From the cell containing the given text, extract its center point as (x, y) coordinate. 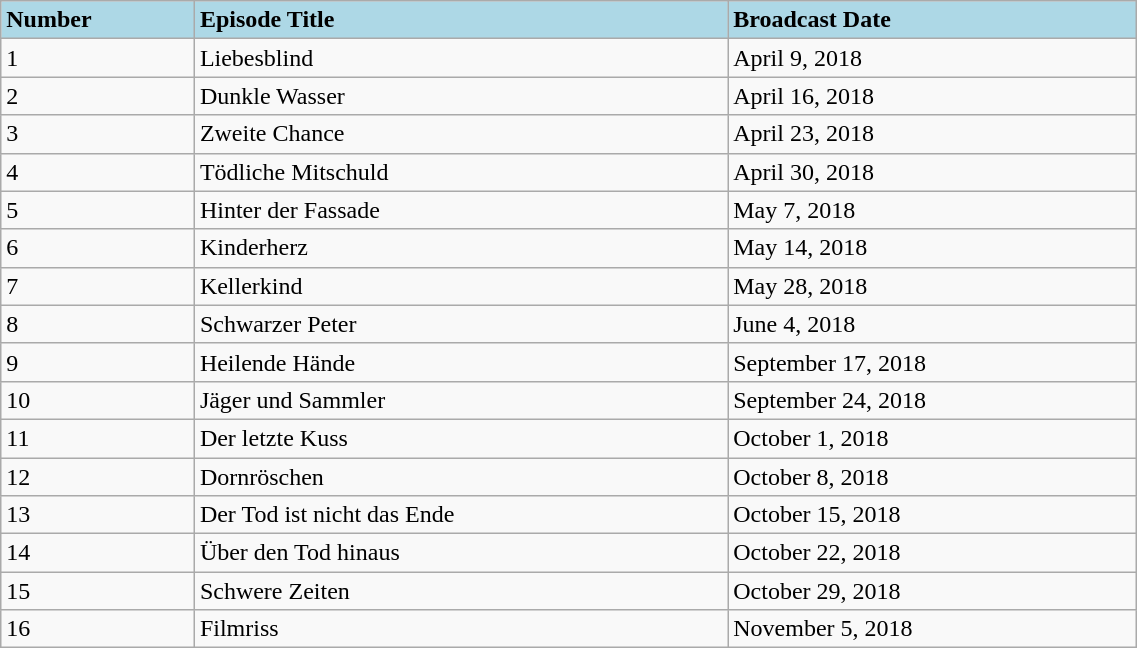
April 16, 2018 (932, 96)
15 (98, 591)
Kinderherz (460, 248)
Dornröschen (460, 477)
Episode Title (460, 20)
9 (98, 362)
Liebesblind (460, 58)
Über den Tod hinaus (460, 553)
Number (98, 20)
September 17, 2018 (932, 362)
April 30, 2018 (932, 172)
Schwere Zeiten (460, 591)
6 (98, 248)
Heilende Hände (460, 362)
8 (98, 324)
Tödliche Mitschuld (460, 172)
16 (98, 629)
June 4, 2018 (932, 324)
Schwarzer Peter (460, 324)
3 (98, 134)
12 (98, 477)
1 (98, 58)
Broadcast Date (932, 20)
May 28, 2018 (932, 286)
14 (98, 553)
10 (98, 400)
7 (98, 286)
November 5, 2018 (932, 629)
13 (98, 515)
5 (98, 210)
October 8, 2018 (932, 477)
Der Tod ist nicht das Ende (460, 515)
April 23, 2018 (932, 134)
Der letzte Kuss (460, 438)
Jäger und Sammler (460, 400)
Filmriss (460, 629)
Dunkle Wasser (460, 96)
May 14, 2018 (932, 248)
April 9, 2018 (932, 58)
Hinter der Fassade (460, 210)
2 (98, 96)
October 29, 2018 (932, 591)
Zweite Chance (460, 134)
October 1, 2018 (932, 438)
Kellerkind (460, 286)
October 15, 2018 (932, 515)
October 22, 2018 (932, 553)
4 (98, 172)
September 24, 2018 (932, 400)
May 7, 2018 (932, 210)
11 (98, 438)
